Identify which cell holds the provided text, then report its [x, y] central coordinate. 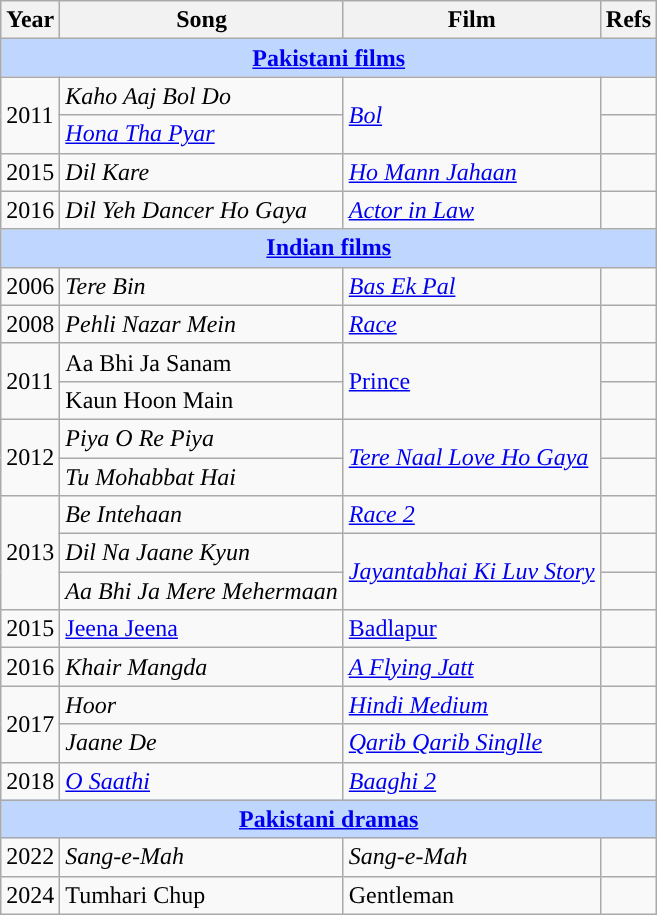
Gentleman [472, 895]
Pakistani dramas [329, 819]
Baaghi 2 [472, 781]
Jaane De [202, 743]
2018 [30, 781]
Ho Mann Jahaan [472, 172]
Tere Bin [202, 286]
Hona Tha Pyar [202, 134]
Film [472, 20]
Refs [628, 20]
Aa Bhi Ja Sanam [202, 362]
Tu Mohabbat Hai [202, 477]
2008 [30, 324]
Tumhari Chup [202, 895]
Hoor [202, 705]
Jayantabhai Ki Luv Story [472, 572]
Pehli Nazar Mein [202, 324]
Race [472, 324]
Race 2 [472, 515]
Bol [472, 115]
Hindi Medium [472, 705]
2024 [30, 895]
2022 [30, 857]
Indian films [329, 248]
Be Intehaan [202, 515]
2013 [30, 553]
Badlapur [472, 629]
2017 [30, 724]
Kaun Hoon Main [202, 400]
Dil Yeh Dancer Ho Gaya [202, 210]
Pakistani films [329, 58]
Khair Mangda [202, 667]
Qarib Qarib Singlle [472, 743]
O Saathi [202, 781]
Actor in Law [472, 210]
2012 [30, 457]
Year [30, 20]
Bas Ek Pal [472, 286]
Dil Na Jaane Kyun [202, 553]
2006 [30, 286]
A Flying Jatt [472, 667]
Piya O Re Piya [202, 438]
Aa Bhi Ja Mere Mehermaan [202, 591]
Song [202, 20]
Tere Naal Love Ho Gaya [472, 457]
Dil Kare [202, 172]
Prince [472, 381]
Kaho Aaj Bol Do [202, 96]
Jeena Jeena [202, 629]
